From the cell containing the given text, extract its center point as [x, y] coordinate. 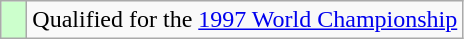
Qualified for the 1997 World Championship [245, 20]
